Determine the [X, Y] coordinate at the center of the cell enclosing the given text.  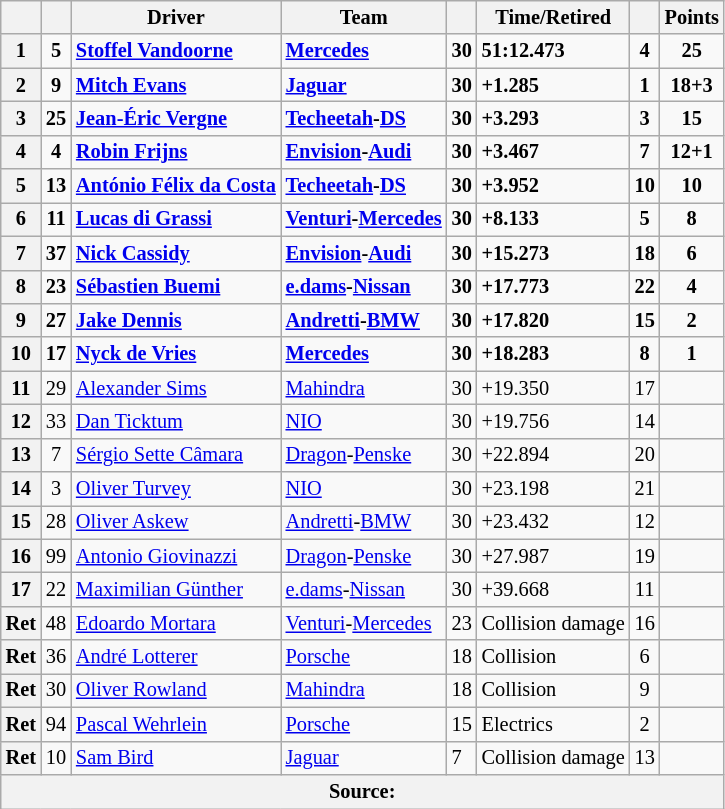
Dan Ticktum [176, 421]
+15.273 [554, 253]
48 [56, 623]
Nick Cassidy [176, 253]
António Félix da Costa [176, 186]
Jake Dennis [176, 320]
Sébastien Buemi [176, 287]
Robin Frijns [176, 152]
27 [56, 320]
Stoffel Vandoorne [176, 51]
28 [56, 522]
+17.773 [554, 287]
94 [56, 724]
André Lotterer [176, 657]
+18.283 [554, 354]
18+3 [692, 85]
Edoardo Mortara [176, 623]
20 [645, 455]
+27.987 [554, 556]
+19.756 [554, 421]
Sérgio Sette Câmara [176, 455]
37 [56, 253]
Nyck de Vries [176, 354]
Maximilian Günther [176, 589]
+8.133 [554, 219]
12+1 [692, 152]
Driver [176, 17]
+3.952 [554, 186]
Sam Bird [176, 758]
Source: [362, 791]
+3.293 [554, 118]
+3.467 [554, 152]
29 [56, 388]
99 [56, 556]
Lucas di Grassi [176, 219]
Mitch Evans [176, 85]
+23.432 [554, 522]
+17.820 [554, 320]
Oliver Rowland [176, 690]
Pascal Wehrlein [176, 724]
+22.894 [554, 455]
Points [692, 17]
36 [56, 657]
Antonio Giovinazzi [176, 556]
Oliver Turvey [176, 489]
Alexander Sims [176, 388]
Jean-Éric Vergne [176, 118]
51:12.473 [554, 51]
Time/Retired [554, 17]
+19.350 [554, 388]
Electrics [554, 724]
33 [56, 421]
+23.198 [554, 489]
19 [645, 556]
Team [364, 17]
+39.668 [554, 589]
Oliver Askew [176, 522]
+1.285 [554, 85]
21 [645, 489]
